Search for the cell housing the specified text and yield its [x, y] center coordinate. 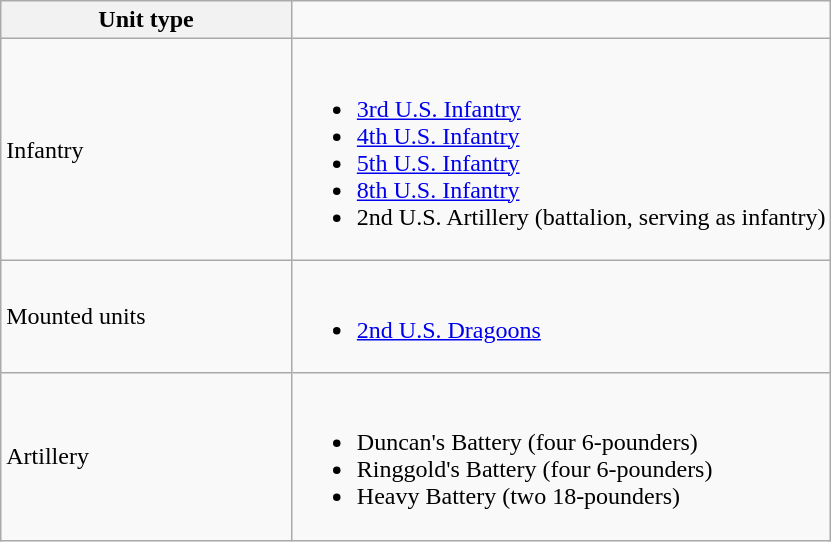
2nd U.S. Dragoons [561, 316]
Mounted units [146, 316]
Artillery [146, 456]
3rd U.S. Infantry4th U.S. Infantry5th U.S. Infantry8th U.S. Infantry2nd U.S. Artillery (battalion, serving as infantry) [561, 150]
Duncan's Battery (four 6-pounders)Ringgold's Battery (four 6-pounders)Heavy Battery (two 18-pounders) [561, 456]
Infantry [146, 150]
Unit type [146, 20]
